Capture the cell that displays the provided text and extract its (X, Y) central coordinate. 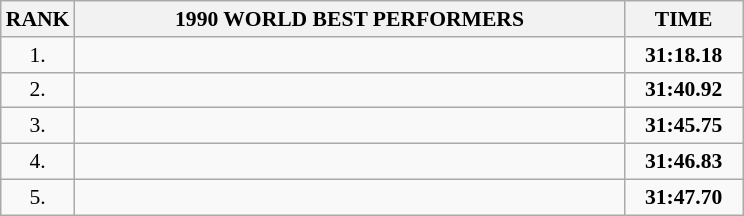
31:18.18 (684, 55)
31:47.70 (684, 197)
5. (38, 197)
RANK (38, 19)
31:46.83 (684, 162)
1. (38, 55)
4. (38, 162)
3. (38, 126)
TIME (684, 19)
2. (38, 90)
31:45.75 (684, 126)
1990 WORLD BEST PERFORMERS (349, 19)
31:40.92 (684, 90)
